Extract the [x, y] coordinate from the center of the cell holding the provided text.  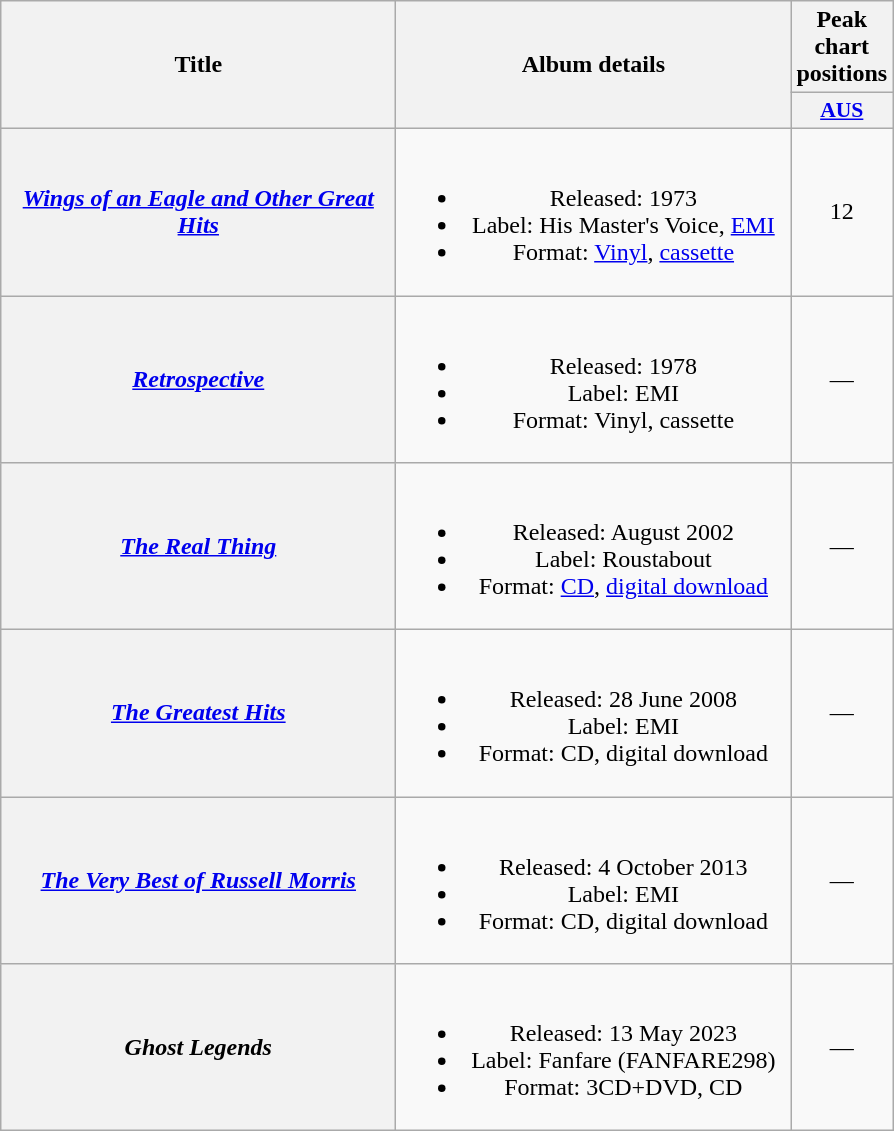
Wings of an Eagle and Other Great Hits [198, 212]
Released: 4 October 2013Label: EMIFormat: CD, digital download [594, 880]
The Real Thing [198, 546]
Released: 13 May 2023Label: Fanfare (FANFARE298)Format: 3CD+DVD, CD [594, 1048]
The Greatest Hits [198, 714]
The Very Best of Russell Morris [198, 880]
Released: 1978Label: EMIFormat: Vinyl, cassette [594, 380]
Released: August 2002Label: RoustaboutFormat: CD, digital download [594, 546]
12 [842, 212]
Released: 1973Label: His Master's Voice, EMIFormat: Vinyl, cassette [594, 212]
Title [198, 65]
Retrospective [198, 380]
Peak chart positions [842, 47]
AUS [842, 111]
Released: 28 June 2008Label: EMIFormat: CD, digital download [594, 714]
Album details [594, 65]
Ghost Legends [198, 1048]
